Return the [x, y] coordinate for the center point of the cell that contains the specified text.  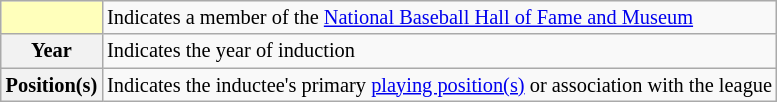
Indicates a member of the National Baseball Hall of Fame and Museum [440, 17]
Indicates the year of induction [440, 51]
Indicates the inductee's primary playing position(s) or association with the league [440, 85]
Position(s) [52, 85]
Year [52, 51]
